Determine the [x, y] coordinate at the center of the cell enclosing the given text.  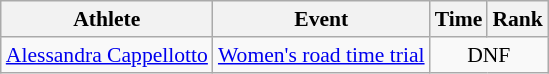
Athlete [107, 19]
Rank [518, 19]
Alessandra Cappellotto [107, 55]
DNF [489, 55]
Time [459, 19]
Event [322, 19]
Women's road time trial [322, 55]
